Capture the cell that displays the provided text and extract its [x, y] central coordinate. 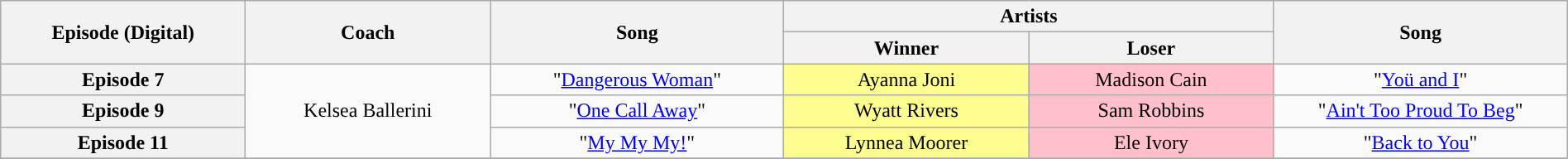
Episode 7 [123, 79]
Artists [1029, 17]
Episode 9 [123, 111]
"Dangerous Woman" [637, 79]
Coach [368, 32]
Episode 11 [123, 142]
Loser [1151, 48]
Madison Cain [1151, 79]
Episode (Digital) [123, 32]
"Yoü and I" [1421, 79]
Sam Robbins [1151, 111]
Lynnea Moorer [906, 142]
Wyatt Rivers [906, 111]
"Back to You" [1421, 142]
Ele Ivory [1151, 142]
"Ain't Too Proud To Beg" [1421, 111]
"My My My!" [637, 142]
"One Call Away" [637, 111]
Kelsea Ballerini [368, 111]
Ayanna Joni [906, 79]
Winner [906, 48]
